Return [X, Y] of the center of cell containing provided text 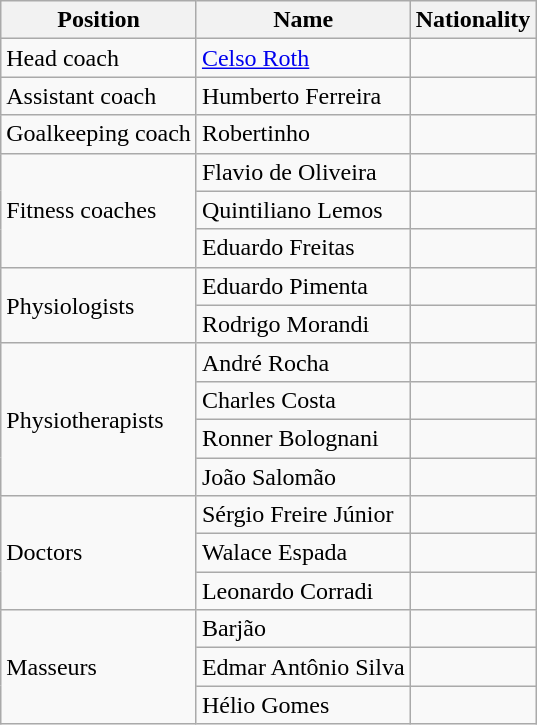
Assistant coach [99, 96]
Head coach [99, 58]
André Rocha [303, 362]
Flavio de Oliveira [303, 172]
Goalkeeping coach [99, 134]
Doctors [99, 553]
Eduardo Freitas [303, 248]
Edmar Antônio Silva [303, 667]
Eduardo Pimenta [303, 286]
Physiologists [99, 305]
Celso Roth [303, 58]
Name [303, 20]
Nationality [473, 20]
Sérgio Freire Júnior [303, 515]
Charles Costa [303, 400]
Masseurs [99, 667]
Position [99, 20]
Barjão [303, 629]
Leonardo Corradi [303, 591]
Humberto Ferreira [303, 96]
Physiotherapists [99, 419]
Hélio Gomes [303, 705]
Walace Espada [303, 553]
Robertinho [303, 134]
João Salomão [303, 477]
Rodrigo Morandi [303, 324]
Ronner Bolognani [303, 438]
Fitness coaches [99, 210]
Quintiliano Lemos [303, 210]
